For the text-containing cell, return its midpoint in [x, y] coordinate format. 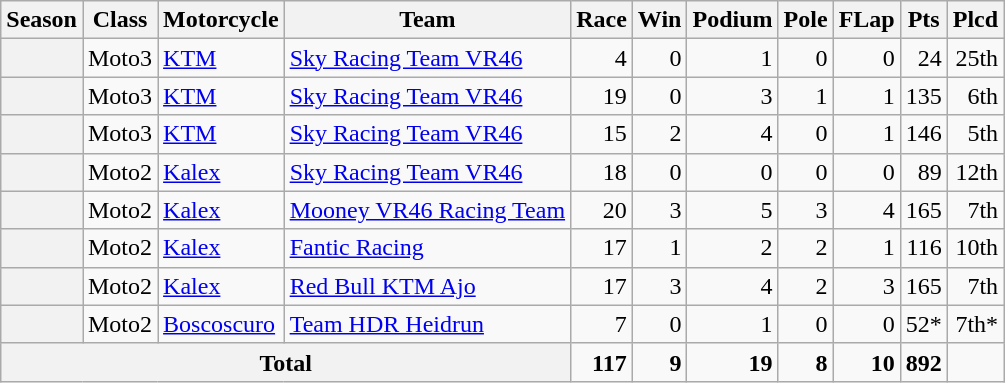
135 [924, 96]
12th [975, 172]
24 [924, 58]
Season [42, 20]
Team HDR Heidrun [427, 324]
7 [602, 324]
Win [660, 20]
Podium [732, 20]
Mooney VR46 Racing Team [427, 210]
20 [602, 210]
Fantic Racing [427, 248]
117 [602, 362]
Boscoscuro [222, 324]
15 [602, 134]
Total [286, 362]
Pole [806, 20]
89 [924, 172]
FLap [866, 20]
25th [975, 58]
Motorcycle [222, 20]
6th [975, 96]
10 [866, 362]
Race [602, 20]
10th [975, 248]
Pts [924, 20]
Plcd [975, 20]
146 [924, 134]
7th* [975, 324]
Team [427, 20]
5 [732, 210]
52* [924, 324]
Red Bull KTM Ajo [427, 286]
Class [120, 20]
116 [924, 248]
9 [660, 362]
892 [924, 362]
18 [602, 172]
8 [806, 362]
5th [975, 134]
